Detect which cell encompasses the target text, then output its (X, Y) center coordinate. 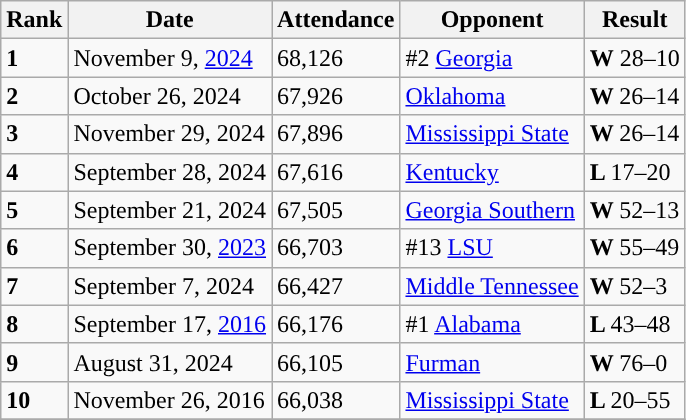
W 52–3 (634, 286)
9 (34, 362)
2 (34, 96)
6 (34, 248)
5 (34, 210)
September 28, 2024 (170, 172)
W 76–0 (634, 362)
November 26, 2016 (170, 400)
Furman (492, 362)
Result (634, 20)
1 (34, 58)
Middle Tennessee (492, 286)
W 28–10 (634, 58)
Opponent (492, 20)
L 43–48 (634, 324)
67,926 (336, 96)
November 9, 2024 (170, 58)
67,505 (336, 210)
67,616 (336, 172)
September 17, 2016 (170, 324)
Georgia Southern (492, 210)
Kentucky (492, 172)
#1 Alabama (492, 324)
66,038 (336, 400)
#2 Georgia (492, 58)
September 7, 2024 (170, 286)
3 (34, 134)
66,427 (336, 286)
10 (34, 400)
4 (34, 172)
66,105 (336, 362)
8 (34, 324)
W 52–13 (634, 210)
Attendance (336, 20)
#13 LSU (492, 248)
Oklahoma (492, 96)
October 26, 2024 (170, 96)
Rank (34, 20)
68,126 (336, 58)
66,703 (336, 248)
August 31, 2024 (170, 362)
66,176 (336, 324)
November 29, 2024 (170, 134)
Date (170, 20)
7 (34, 286)
L 20–55 (634, 400)
September 30, 2023 (170, 248)
September 21, 2024 (170, 210)
L 17–20 (634, 172)
W 55–49 (634, 248)
67,896 (336, 134)
